Capture the cell that displays the provided text and extract its [x, y] central coordinate. 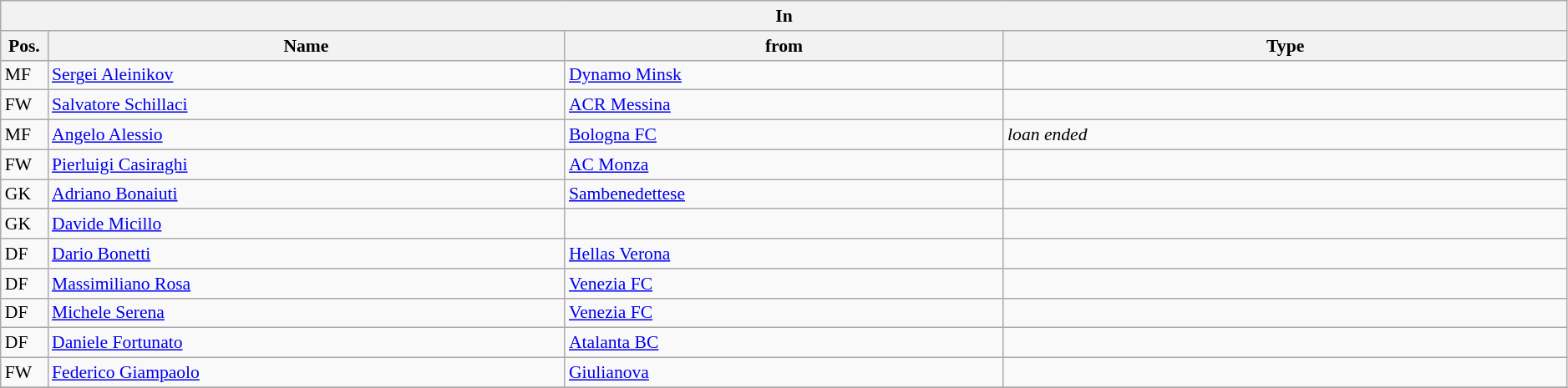
Sergei Aleinikov [306, 75]
Bologna FC [784, 135]
Michele Serena [306, 313]
Dario Bonetti [306, 254]
Angelo Alessio [306, 135]
Giulianova [784, 373]
Salvatore Schillaci [306, 105]
from [784, 46]
loan ended [1285, 135]
Sambenedettese [784, 194]
Federico Giampaolo [306, 373]
In [784, 16]
Pos. [24, 46]
Daniele Fortunato [306, 343]
ACR Messina [784, 105]
Dynamo Minsk [784, 75]
Name [306, 46]
Atalanta BC [784, 343]
Adriano Bonaiuti [306, 194]
Davide Micillo [306, 224]
AC Monza [784, 164]
Hellas Verona [784, 254]
Pierluigi Casiraghi [306, 164]
Massimiliano Rosa [306, 284]
Type [1285, 46]
